Scan for the cell matching the given text and deliver its (x, y) coordinate at center. 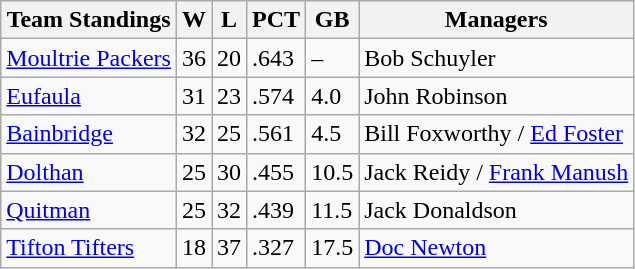
Tifton Tifters (89, 248)
PCT (276, 20)
.561 (276, 134)
37 (230, 248)
.643 (276, 58)
.574 (276, 96)
31 (194, 96)
W (194, 20)
Jack Reidy / Frank Manush (496, 172)
Bill Foxworthy / Ed Foster (496, 134)
10.5 (332, 172)
Jack Donaldson (496, 210)
L (230, 20)
Bainbridge (89, 134)
Doc Newton (496, 248)
17.5 (332, 248)
Team Standings (89, 20)
.327 (276, 248)
Eufaula (89, 96)
GB (332, 20)
Dolthan (89, 172)
Managers (496, 20)
.439 (276, 210)
– (332, 58)
.455 (276, 172)
18 (194, 248)
11.5 (332, 210)
30 (230, 172)
36 (194, 58)
20 (230, 58)
4.0 (332, 96)
Moultrie Packers (89, 58)
23 (230, 96)
4.5 (332, 134)
Quitman (89, 210)
Bob Schuyler (496, 58)
John Robinson (496, 96)
